Determine the (x, y) coordinate at the center of the cell enclosing the given text.  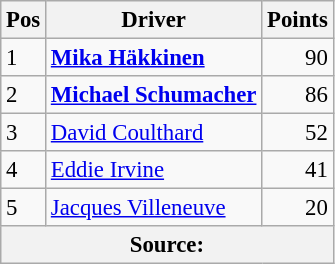
Source: (167, 245)
Michael Schumacher (154, 95)
20 (298, 208)
41 (298, 170)
Driver (154, 20)
Mika Häkkinen (154, 58)
Points (298, 20)
90 (298, 58)
Jacques Villeneuve (154, 208)
86 (298, 95)
Pos (24, 20)
Eddie Irvine (154, 170)
3 (24, 133)
52 (298, 133)
2 (24, 95)
5 (24, 208)
4 (24, 170)
David Coulthard (154, 133)
1 (24, 58)
